Find where the given text appears and provide that cell's center as (x, y) coordinate. 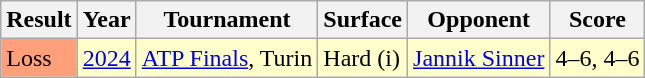
Opponent (479, 20)
Jannik Sinner (479, 58)
Hard (i) (363, 58)
Tournament (227, 20)
Result (39, 20)
Loss (39, 58)
ATP Finals, Turin (227, 58)
4–6, 4–6 (598, 58)
Surface (363, 20)
2024 (106, 58)
Year (106, 20)
Score (598, 20)
